From the cell containing the given text, extract its center point as (X, Y) coordinate. 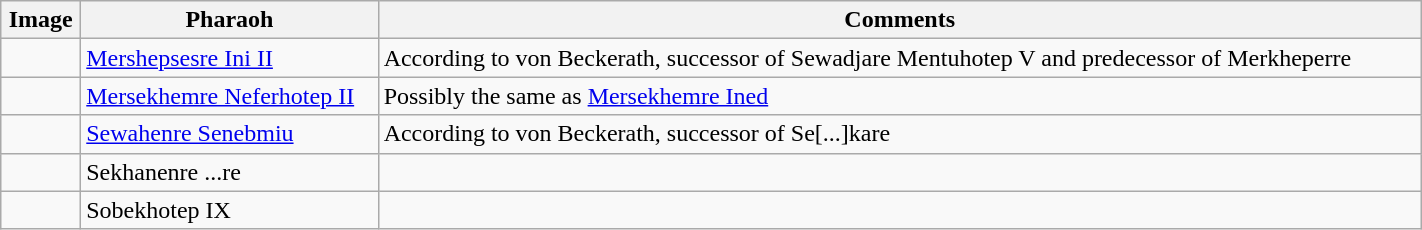
According to von Beckerath, successor of Se[...]kare (900, 134)
Comments (900, 20)
Mersekhemre Neferhotep II (230, 96)
Possibly the same as Mersekhemre Ined (900, 96)
Mershepsesre Ini II (230, 58)
Pharaoh (230, 20)
Sobekhotep IX (230, 210)
Sekhanenre ...re (230, 172)
Image (41, 20)
Sewahenre Senebmiu (230, 134)
According to von Beckerath, successor of Sewadjare Mentuhotep V and predecessor of Merkheperre (900, 58)
